Determine the (x, y) coordinate at the center of the cell enclosing the given text.  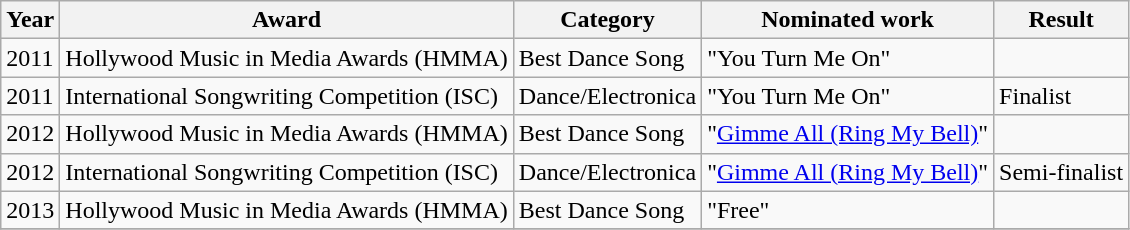
Nominated work (848, 20)
Award (286, 20)
Category (607, 20)
2013 (30, 210)
Finalist (1062, 96)
"Free" (848, 210)
Semi-finalist (1062, 172)
Year (30, 20)
Result (1062, 20)
